Scan for the cell matching the given text and deliver its (x, y) coordinate at center. 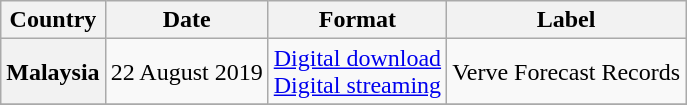
Malaysia (53, 72)
Date (186, 20)
Verve Forecast Records (566, 72)
22 August 2019 (186, 72)
Label (566, 20)
Country (53, 20)
Digital downloadDigital streaming (357, 72)
Format (357, 20)
